Pinpoint the cell where the given text exists, returning its [X, Y] midpoint coordinate. 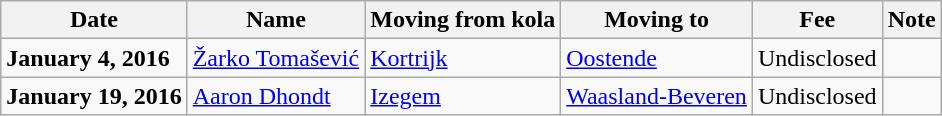
Fee [817, 20]
Oostende [657, 58]
January 19, 2016 [94, 96]
Note [912, 20]
Waasland-Beveren [657, 96]
Moving from kola [463, 20]
Moving to [657, 20]
January 4, 2016 [94, 58]
Kortrijk [463, 58]
Date [94, 20]
Žarko Tomašević [276, 58]
Aaron Dhondt [276, 96]
Name [276, 20]
Izegem [463, 96]
